For the text-containing cell, return its midpoint in [x, y] coordinate format. 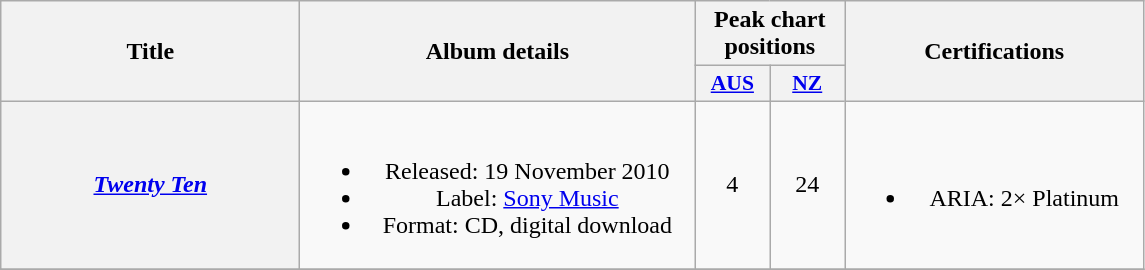
Album details [498, 52]
NZ [808, 84]
Certifications [994, 52]
Title [150, 52]
Twenty Ten [150, 184]
4 [732, 184]
Peak chart positions [770, 34]
AUS [732, 84]
Released: 19 November 2010Label: Sony MusicFormat: CD, digital download [498, 184]
24 [808, 184]
ARIA: 2× Platinum [994, 184]
